Output the [X, Y] coordinate of the center of the cell containing the given text.  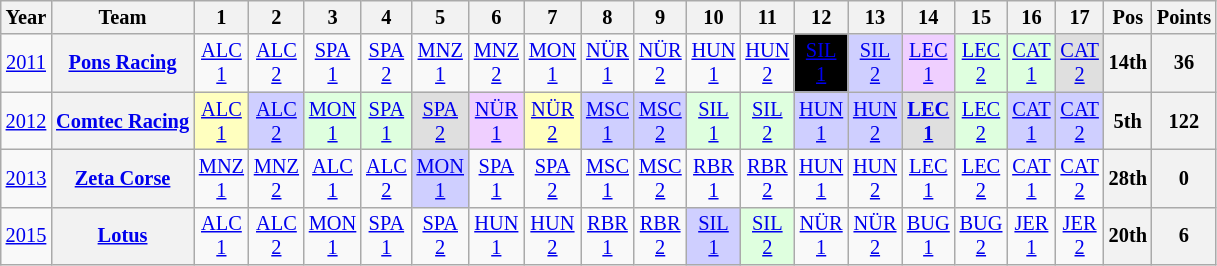
BUG2 [982, 236]
16 [1031, 17]
2015 [26, 236]
Comtec Racing [122, 121]
Points [1184, 17]
JER1 [1031, 236]
11 [767, 17]
122 [1184, 121]
13 [875, 17]
14th [1128, 63]
Year [26, 17]
20th [1128, 236]
Pos [1128, 17]
12 [821, 17]
Pons Racing [122, 63]
9 [660, 17]
14 [928, 17]
7 [552, 17]
5th [1128, 121]
8 [608, 17]
Team [122, 17]
17 [1080, 17]
10 [714, 17]
Lotus [122, 236]
3 [332, 17]
2011 [26, 63]
36 [1184, 63]
JER2 [1080, 236]
Zeta Corse [122, 178]
28th [1128, 178]
1 [222, 17]
2 [276, 17]
2012 [26, 121]
15 [982, 17]
4 [386, 17]
BUG1 [928, 236]
0 [1184, 178]
2013 [26, 178]
5 [440, 17]
